Detect which cell encompasses the target text, then output its [X, Y] center coordinate. 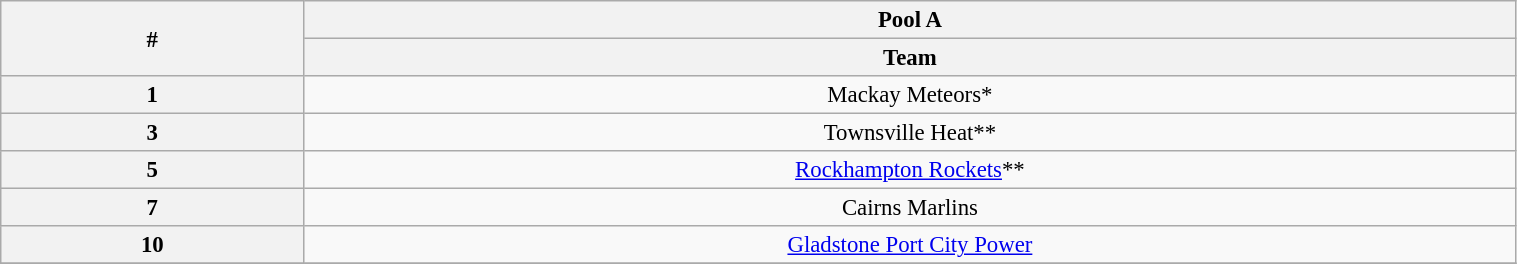
Rockhampton Rockets** [910, 170]
Pool A [910, 20]
Cairns Marlins [910, 208]
Mackay Meteors* [910, 95]
Townsville Heat** [910, 133]
1 [152, 95]
3 [152, 133]
# [152, 38]
Gladstone Port City Power [910, 245]
Team [910, 58]
10 [152, 245]
7 [152, 208]
5 [152, 170]
